Return the [X, Y] coordinate for the center point of the cell that contains the specified text.  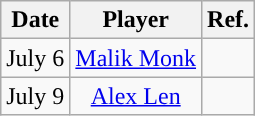
Alex Len [136, 96]
Malik Monk [136, 58]
July 9 [36, 96]
Date [36, 20]
Ref. [228, 20]
July 6 [36, 58]
Player [136, 20]
